Capture the cell that displays the provided text and extract its [X, Y] central coordinate. 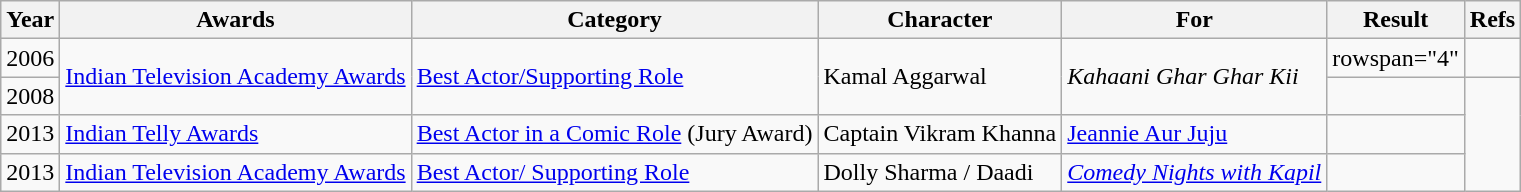
Best Actor/Supporting Role [614, 77]
Category [614, 20]
Captain Vikram Khanna [940, 134]
Jeannie Aur Juju [1194, 134]
For [1194, 20]
Character [940, 20]
Dolly Sharma / Daadi [940, 172]
Kahaani Ghar Ghar Kii [1194, 77]
Indian Telly Awards [236, 134]
rowspan="4" [1396, 58]
2006 [30, 58]
Kamal Aggarwal [940, 77]
Awards [236, 20]
Result [1396, 20]
Best Actor/ Supporting Role [614, 172]
Year [30, 20]
Best Actor in a Comic Role (Jury Award) [614, 134]
Comedy Nights with Kapil [1194, 172]
Refs [1492, 20]
2008 [30, 96]
